Determine the (X, Y) coordinate at the center of the cell enclosing the given text.  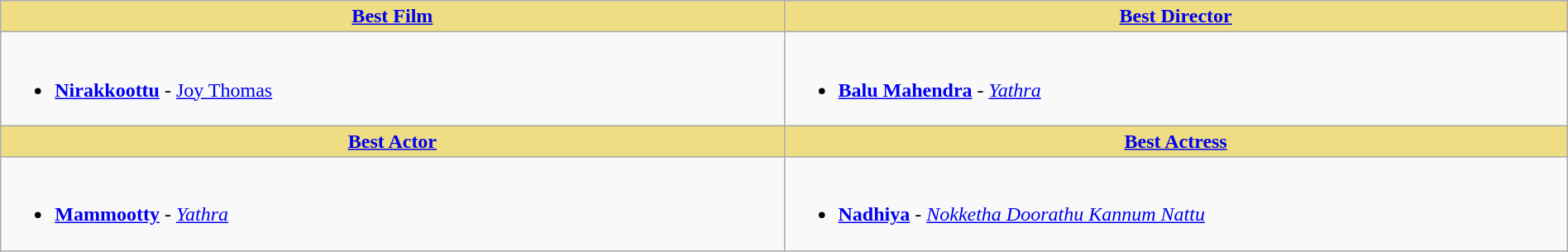
Best Actress (1176, 141)
Nadhiya - Nokketha Doorathu Kannum Nattu (1176, 203)
Balu Mahendra - Yathra (1176, 79)
Nirakkoottu - Joy Thomas (392, 79)
Best Actor (392, 141)
Best Film (392, 17)
Mammootty - Yathra (392, 203)
Best Director (1176, 17)
